Identify which cell holds the provided text, then report its (X, Y) central coordinate. 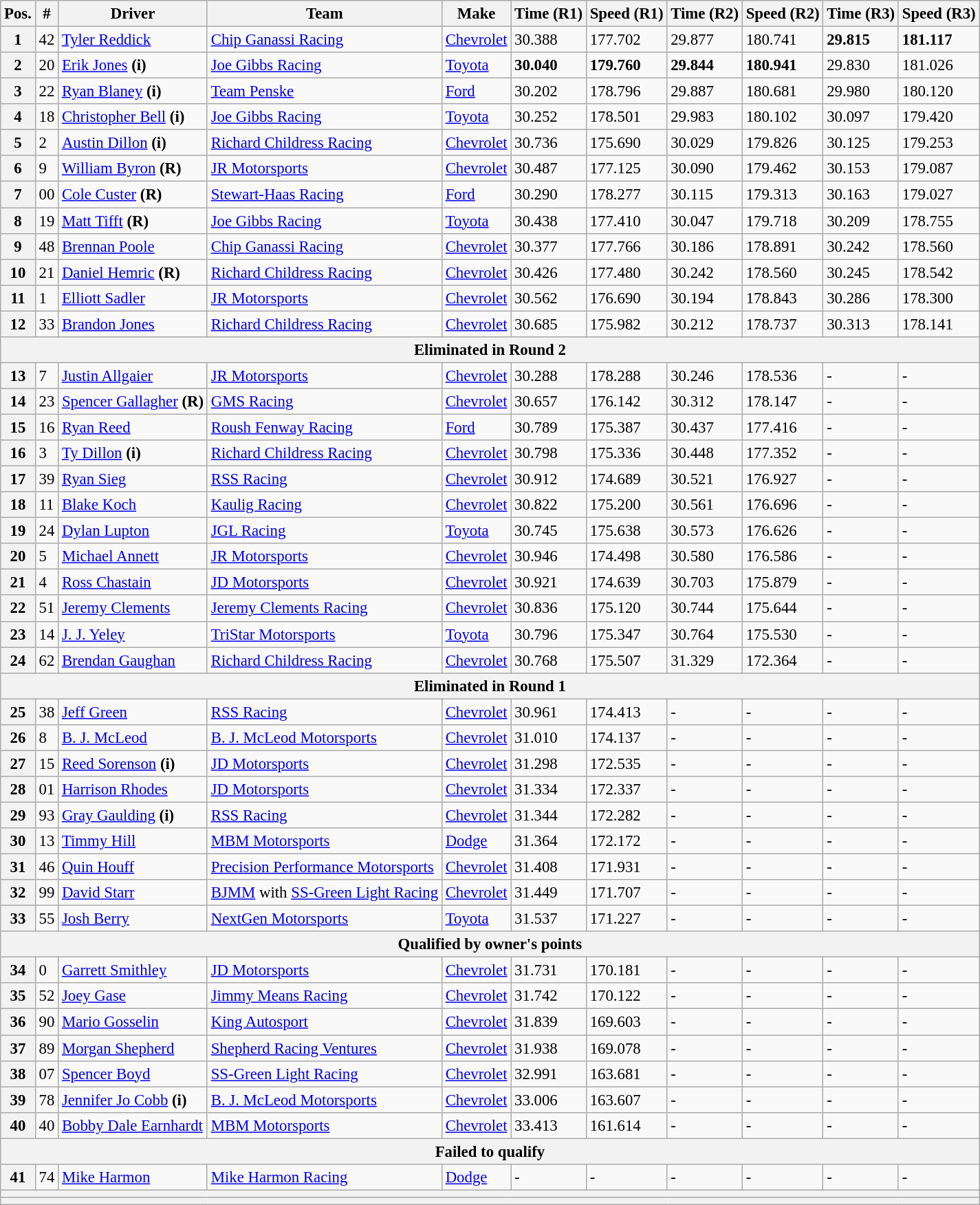
Eliminated in Round 2 (490, 350)
31.731 (549, 970)
179.313 (783, 195)
171.707 (627, 893)
169.603 (627, 1022)
31.742 (549, 997)
Ryan Reed (133, 427)
Elliott Sadler (133, 298)
30.796 (549, 634)
SS-Green Light Racing (325, 1074)
30.822 (549, 505)
30.438 (549, 221)
Time (R1) (549, 14)
31.329 (705, 660)
30.437 (705, 427)
172.337 (627, 790)
Harrison Rhodes (133, 790)
GMS Racing (325, 402)
178.755 (939, 221)
179.462 (783, 169)
BJMM with SS-Green Light Racing (325, 893)
Jeff Green (133, 712)
30.029 (705, 143)
Morgan Shepherd (133, 1048)
179.760 (627, 65)
178.843 (783, 298)
176.696 (783, 505)
99 (47, 893)
Spencer Boyd (133, 1074)
Reed Sorenson (i) (133, 763)
169.078 (627, 1048)
32 (18, 893)
Mario Gosselin (133, 1022)
Mike Harmon Racing (325, 1177)
Tyler Reddick (133, 40)
30.736 (549, 143)
30.561 (705, 505)
30.186 (705, 246)
Driver (133, 14)
30.377 (549, 246)
175.120 (627, 609)
6 (18, 169)
Jennifer Jo Cobb (i) (133, 1100)
30.426 (549, 272)
30.212 (705, 324)
172.282 (627, 815)
30.209 (861, 221)
31.408 (549, 867)
179.253 (939, 143)
Ross Chastain (133, 583)
Austin Dillon (i) (133, 143)
178.737 (783, 324)
Brandon Jones (133, 324)
30.097 (861, 117)
180.681 (783, 91)
Dylan Lupton (133, 531)
Spencer Gallagher (R) (133, 402)
178.542 (939, 272)
179.420 (939, 117)
29.844 (705, 65)
Daniel Hemric (R) (133, 272)
TriStar Motorsports (325, 634)
33.413 (549, 1125)
36 (18, 1022)
30.312 (705, 402)
178.891 (783, 246)
31.364 (549, 841)
175.879 (783, 583)
Kaulig Racing (325, 505)
78 (47, 1100)
Speed (R1) (627, 14)
178.501 (627, 117)
90 (47, 1022)
176.142 (627, 402)
30.921 (549, 583)
31.010 (549, 738)
172.172 (627, 841)
Team (325, 14)
Time (R3) (861, 14)
30.040 (549, 65)
179.027 (939, 195)
B. J. McLeod (133, 738)
170.181 (627, 970)
177.416 (783, 427)
48 (47, 246)
174.413 (627, 712)
30.946 (549, 556)
177.410 (627, 221)
30 (18, 841)
Erik Jones (i) (133, 65)
Roush Fenway Racing (325, 427)
29.983 (705, 117)
28 (18, 790)
175.336 (627, 453)
Failed to qualify (490, 1151)
181.026 (939, 65)
35 (18, 997)
01 (47, 790)
174.498 (627, 556)
Mike Harmon (133, 1177)
Shepherd Racing Ventures (325, 1048)
176.586 (783, 556)
30.487 (549, 169)
171.931 (627, 867)
89 (47, 1048)
JGL Racing (325, 531)
31.298 (549, 763)
177.125 (627, 169)
161.614 (627, 1125)
175.638 (627, 531)
29.877 (705, 40)
170.122 (627, 997)
174.689 (627, 479)
30.573 (705, 531)
Joey Gase (133, 997)
Ryan Blaney (i) (133, 91)
31 (18, 867)
29.980 (861, 91)
30.580 (705, 556)
31.449 (549, 893)
31.938 (549, 1048)
171.227 (627, 919)
Ryan Sieg (133, 479)
30.745 (549, 531)
30.246 (705, 376)
Jimmy Means Racing (325, 997)
30.744 (705, 609)
Christopher Bell (i) (133, 117)
176.690 (627, 298)
30.047 (705, 221)
175.387 (627, 427)
174.137 (627, 738)
Brennan Poole (133, 246)
J. J. Yeley (133, 634)
King Autosport (325, 1022)
Blake Koch (133, 505)
30.163 (861, 195)
30.789 (549, 427)
178.288 (627, 376)
Precision Performance Motorsports (325, 867)
Ty Dillon (i) (133, 453)
NextGen Motorsports (325, 919)
34 (18, 970)
175.530 (783, 634)
30.153 (861, 169)
Stewart-Haas Racing (325, 195)
Quin Houff (133, 867)
30.125 (861, 143)
26 (18, 738)
10 (18, 272)
Justin Allgaier (133, 376)
163.607 (627, 1100)
62 (47, 660)
51 (47, 609)
30.768 (549, 660)
Cole Custer (R) (133, 195)
Josh Berry (133, 919)
180.102 (783, 117)
31.839 (549, 1022)
175.644 (783, 609)
30.288 (549, 376)
175.690 (627, 143)
31.334 (549, 790)
176.927 (783, 479)
41 (18, 1177)
Brendan Gaughan (133, 660)
42 (47, 40)
163.681 (627, 1074)
52 (47, 997)
55 (47, 919)
172.364 (783, 660)
Eliminated in Round 1 (490, 686)
Speed (R3) (939, 14)
Matt Tifft (R) (133, 221)
37 (18, 1048)
177.480 (627, 272)
29.830 (861, 65)
32.991 (549, 1074)
174.639 (627, 583)
176.626 (783, 531)
180.741 (783, 40)
29 (18, 815)
Michael Annett (133, 556)
Timmy Hill (133, 841)
180.120 (939, 91)
Speed (R2) (783, 14)
25 (18, 712)
178.796 (627, 91)
Bobby Dale Earnhardt (133, 1125)
179.718 (783, 221)
29.815 (861, 40)
Garrett Smithley (133, 970)
30.388 (549, 40)
179.087 (939, 169)
27 (18, 763)
17 (18, 479)
30.798 (549, 453)
178.141 (939, 324)
30.448 (705, 453)
30.290 (549, 195)
175.982 (627, 324)
31.537 (549, 919)
30.090 (705, 169)
181.117 (939, 40)
74 (47, 1177)
175.200 (627, 505)
William Byron (R) (133, 169)
30.703 (705, 583)
30.245 (861, 272)
30.961 (549, 712)
177.766 (627, 246)
178.147 (783, 402)
30.202 (549, 91)
30.286 (861, 298)
Qualified by owner's points (490, 944)
30.562 (549, 298)
177.702 (627, 40)
30.657 (549, 402)
93 (47, 815)
Pos. (18, 14)
31.344 (549, 815)
0 (47, 970)
30.521 (705, 479)
29.887 (705, 91)
07 (47, 1074)
178.277 (627, 195)
Jeremy Clements (133, 609)
30.764 (705, 634)
12 (18, 324)
180.941 (783, 65)
30.252 (549, 117)
30.313 (861, 324)
30.685 (549, 324)
00 (47, 195)
Jeremy Clements Racing (325, 609)
30.836 (549, 609)
172.535 (627, 763)
David Starr (133, 893)
179.826 (783, 143)
Team Penske (325, 91)
30.912 (549, 479)
Time (R2) (705, 14)
30.115 (705, 195)
175.507 (627, 660)
Make (476, 14)
# (47, 14)
46 (47, 867)
30.194 (705, 298)
178.536 (783, 376)
175.347 (627, 634)
Gray Gaulding (i) (133, 815)
33.006 (549, 1100)
177.352 (783, 453)
178.300 (939, 298)
